Capture the cell that displays the provided text and extract its [X, Y] central coordinate. 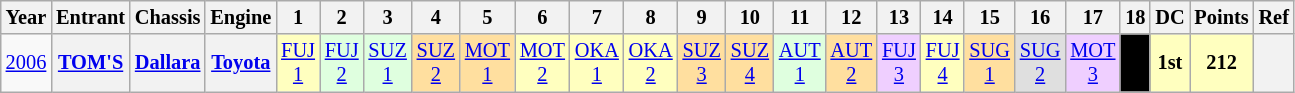
FUJ3 [899, 63]
1 [298, 17]
2 [342, 17]
12 [852, 17]
212 [1222, 63]
MOT2 [542, 63]
18 [1135, 17]
SUG1 [989, 63]
15 [989, 17]
OKA1 [597, 63]
13 [899, 17]
8 [651, 17]
7 [597, 17]
3 [388, 17]
Entrant [90, 17]
2006 [26, 63]
9 [702, 17]
SUZ1 [388, 63]
Chassis [168, 17]
4 [436, 17]
Points [1222, 17]
Dallara [168, 63]
AUT1 [800, 63]
16 [1040, 17]
SUZ2 [436, 63]
FUJ4 [943, 63]
SUZ4 [750, 63]
OKA2 [651, 63]
SUZ3 [702, 63]
Ref [1274, 17]
MOT1 [488, 63]
TOM'S [90, 63]
FUJ2 [342, 63]
1st [1170, 63]
MOT3 [1092, 63]
11 [800, 17]
SUG2 [1040, 63]
DC [1170, 17]
FUJ1 [298, 63]
Year [26, 17]
5 [488, 17]
14 [943, 17]
Engine [240, 17]
AUT2 [852, 63]
17 [1092, 17]
6 [542, 17]
10 [750, 17]
Toyota [240, 63]
